Output the (X, Y) coordinate of the center of the cell containing the given text.  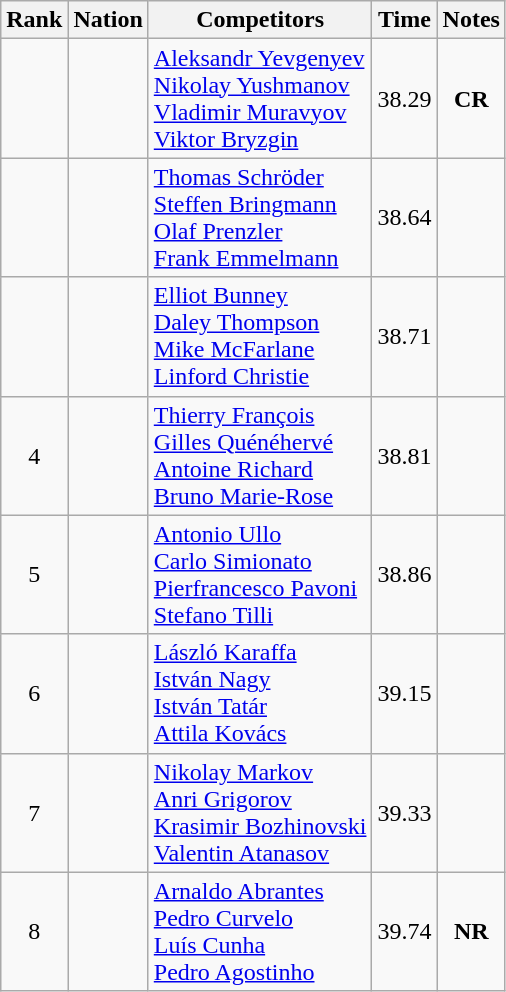
5 (34, 574)
38.81 (404, 456)
4 (34, 456)
7 (34, 812)
Thomas SchröderSteffen BringmannOlaf PrenzlerFrank Emmelmann (260, 218)
Aleksandr YevgenyevNikolay YushmanovVladimir MuravyovViktor Bryzgin (260, 98)
6 (34, 694)
38.86 (404, 574)
Elliot BunneyDaley ThompsonMike McFarlaneLinford Christie (260, 336)
László KaraffaIstván NagyIstván TatárAttila Kovács (260, 694)
Nation (108, 20)
NR (471, 932)
Competitors (260, 20)
Antonio UlloCarlo SimionatoPierfrancesco PavoniStefano Tilli (260, 574)
Arnaldo AbrantesPedro CurveloLuís CunhaPedro Agostinho (260, 932)
38.71 (404, 336)
Nikolay MarkovAnri GrigorovKrasimir BozhinovskiValentin Atanasov (260, 812)
39.33 (404, 812)
Notes (471, 20)
Time (404, 20)
Rank (34, 20)
8 (34, 932)
39.15 (404, 694)
Thierry FrançoisGilles QuénéhervéAntoine RichardBruno Marie-Rose (260, 456)
38.29 (404, 98)
CR (471, 98)
39.74 (404, 932)
38.64 (404, 218)
